From the cell containing the given text, extract its center point as (x, y) coordinate. 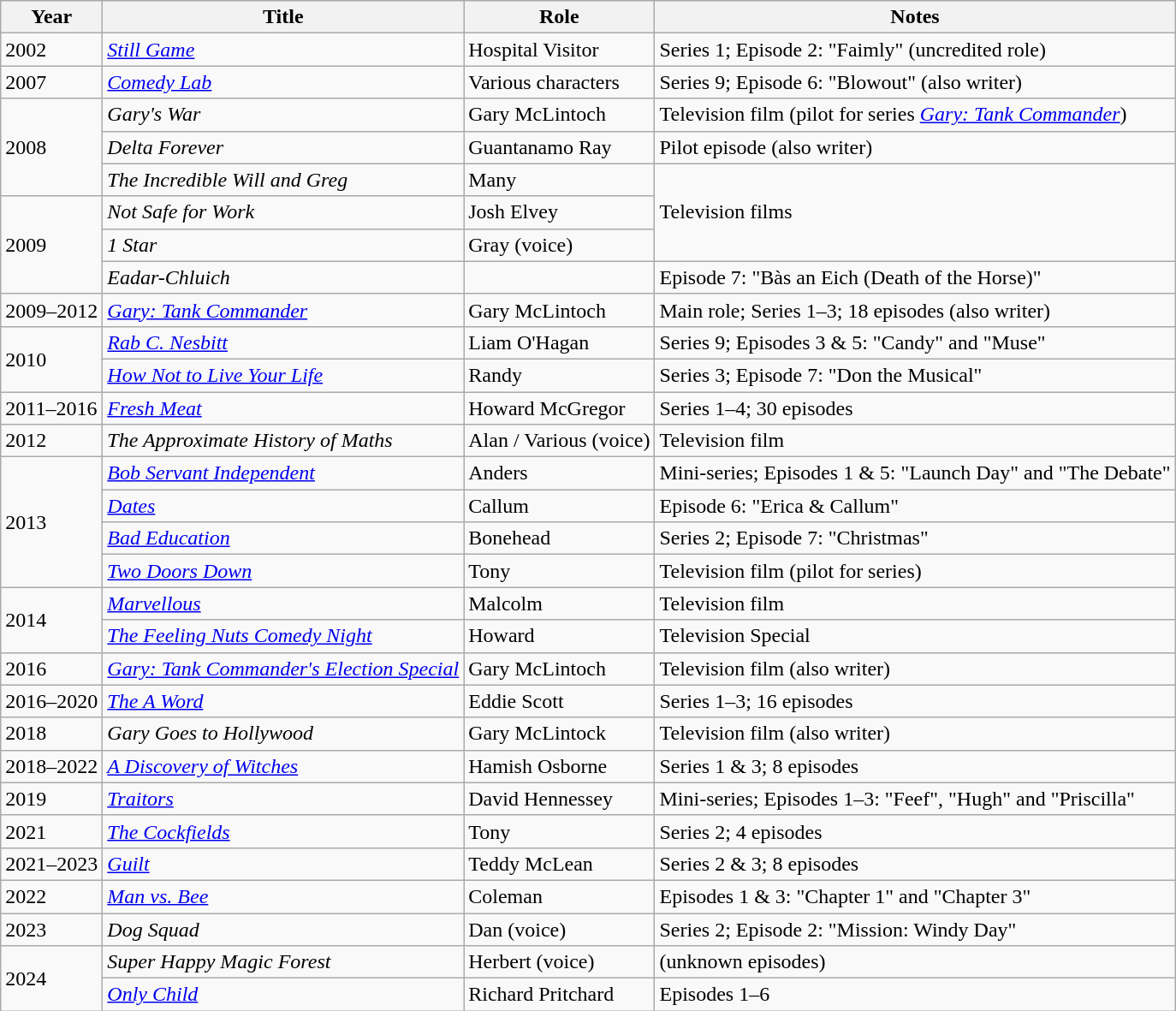
Episodes 1 & 3: "Chapter 1" and "Chapter 3" (915, 896)
Man vs. Bee (283, 896)
Television Special (915, 636)
The Feeling Nuts Comedy Night (283, 636)
Gary McLintock (560, 734)
The A Word (283, 701)
Many (560, 180)
Series 2; Episode 7: "Christmas" (915, 538)
The Approximate History of Maths (283, 441)
Series 9; Episode 6: "Blowout" (also writer) (915, 82)
A Discovery of Witches (283, 766)
Callum (560, 506)
2023 (51, 929)
Howard (560, 636)
Gary: Tank Commander's Election Special (283, 669)
How Not to Live Your Life (283, 375)
(unknown episodes) (915, 962)
2019 (51, 799)
Herbert (voice) (560, 962)
2024 (51, 978)
2012 (51, 441)
Not Safe for Work (283, 212)
Rab C. Nesbitt (283, 342)
Hamish Osborne (560, 766)
The Incredible Will and Greg (283, 180)
Series 1–3; 16 episodes (915, 701)
Two Doors Down (283, 571)
Howard McGregor (560, 408)
Guantanamo Ray (560, 147)
Title (283, 17)
Traitors (283, 799)
2009 (51, 245)
Series 2; Episode 2: "Mission: Windy Day" (915, 929)
Fresh Meat (283, 408)
2018 (51, 734)
2018–2022 (51, 766)
Dan (voice) (560, 929)
Series 2 & 3; 8 episodes (915, 864)
2002 (51, 50)
Series 1; Episode 2: "Faimly" (uncredited role) (915, 50)
2021–2023 (51, 864)
The Cockfields (283, 831)
Television film (pilot for series Gary: Tank Commander) (915, 115)
Coleman (560, 896)
Series 1–4; 30 episodes (915, 408)
Television films (915, 212)
Bonehead (560, 538)
Comedy Lab (283, 82)
Notes (915, 17)
Episode 7: "Bàs an Eich (Death of the Horse)" (915, 277)
Bob Servant Independent (283, 473)
Year (51, 17)
1 Star (283, 245)
Episode 6: "Erica & Callum" (915, 506)
Richard Pritchard (560, 995)
2008 (51, 147)
2016 (51, 669)
Teddy McLean (560, 864)
Anders (560, 473)
Bad Education (283, 538)
Marvellous (283, 604)
Randy (560, 375)
2009–2012 (51, 310)
Malcolm (560, 604)
2014 (51, 620)
Guilt (283, 864)
Various characters (560, 82)
Delta Forever (283, 147)
Super Happy Magic Forest (283, 962)
2013 (51, 522)
Only Child (283, 995)
David Hennessey (560, 799)
Series 1 & 3; 8 episodes (915, 766)
Gary Goes to Hollywood (283, 734)
2011–2016 (51, 408)
Gary: Tank Commander (283, 310)
2021 (51, 831)
Dog Squad (283, 929)
Pilot episode (also writer) (915, 147)
Gray (voice) (560, 245)
Alan / Various (voice) (560, 441)
Gary's War (283, 115)
Still Game (283, 50)
Mini-series; Episodes 1 & 5: "Launch Day" and "The Debate" (915, 473)
Television film (pilot for series) (915, 571)
Series 9; Episodes 3 & 5: "Candy" and "Muse" (915, 342)
Role (560, 17)
2007 (51, 82)
2022 (51, 896)
Dates (283, 506)
Main role; Series 1–3; 18 episodes (also writer) (915, 310)
Eddie Scott (560, 701)
Episodes 1–6 (915, 995)
2010 (51, 359)
Hospital Visitor (560, 50)
Series 2; 4 episodes (915, 831)
Liam O'Hagan (560, 342)
Eadar-Chluich (283, 277)
Josh Elvey (560, 212)
Mini-series; Episodes 1–3: "Feef", "Hugh" and "Priscilla" (915, 799)
2016–2020 (51, 701)
Series 3; Episode 7: "Don the Musical" (915, 375)
